Determine the [X, Y] coordinate at the center of the cell enclosing the given text.  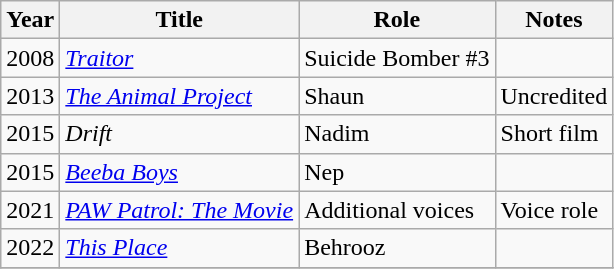
2008 [30, 58]
Suicide Bomber #3 [397, 58]
2013 [30, 96]
PAW Patrol: The Movie [180, 210]
Notes [554, 20]
Role [397, 20]
Voice role [554, 210]
2022 [30, 248]
Year [30, 20]
Drift [180, 134]
This Place [180, 248]
Beeba Boys [180, 172]
Additional voices [397, 210]
Nadim [397, 134]
2021 [30, 210]
Behrooz [397, 248]
Nep [397, 172]
Shaun [397, 96]
Uncredited [554, 96]
Short film [554, 134]
Title [180, 20]
The Animal Project [180, 96]
Traitor [180, 58]
